Pinpoint the cell where the given text exists, returning its [x, y] midpoint coordinate. 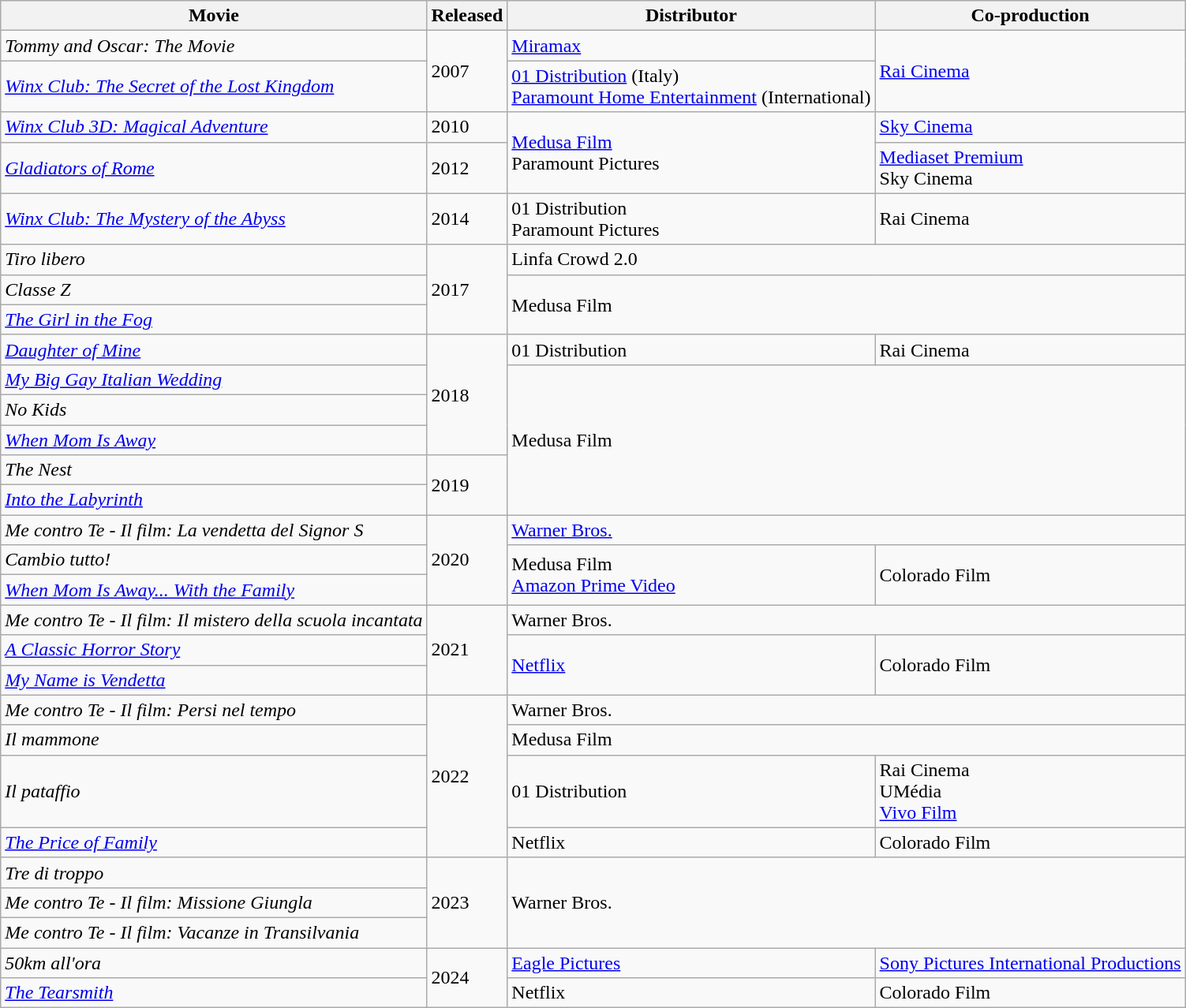
Into the Labyrinth [214, 500]
50km all'ora [214, 963]
Rai CinemaUMédiaVivo Film [1031, 791]
A Classic Horror Story [214, 650]
Movie [214, 16]
2023 [467, 902]
2007 [467, 71]
The Price of Family [214, 842]
When Mom Is Away [214, 439]
2010 [467, 127]
Il mammone [214, 740]
Me contro Te - Il film: La vendetta del Signor S [214, 530]
01 DistributionParamount Pictures [691, 219]
Classe Z [214, 289]
2017 [467, 289]
Sony Pictures International Productions [1031, 963]
Co-production [1031, 16]
The Nest [214, 470]
The Tearsmith [214, 993]
Me contro Te - Il film: Vacanze in Transilvania [214, 932]
Medusa FilmAmazon Prime Video [691, 575]
Il pataffio [214, 791]
Tre di troppo [214, 872]
Tiro libero [214, 259]
2012 [467, 167]
My Name is Vendetta [214, 680]
01 Distribution (Italy)Paramount Home Entertainment (International) [691, 87]
The Girl in the Fog [214, 319]
Me contro Te - Il film: Persi nel tempo [214, 710]
Cambio tutto! [214, 560]
Medusa FilmParamount Pictures [691, 153]
Me contro Te - Il film: Missione Giungla [214, 902]
2022 [467, 776]
Sky Cinema [1031, 127]
Me contro Te - Il film: Il mistero della scuola incantata [214, 620]
Eagle Pictures [691, 963]
2018 [467, 394]
Winx Club: The Mystery of the Abyss [214, 219]
Distributor [691, 16]
Linfa Crowd 2.0 [846, 259]
Miramax [691, 46]
Mediaset PremiumSky Cinema [1031, 167]
2019 [467, 485]
Daughter of Mine [214, 349]
Winx Club 3D: Magical Adventure [214, 127]
2024 [467, 978]
When Mom Is Away... With the Family [214, 590]
No Kids [214, 409]
2021 [467, 650]
Winx Club: The Secret of the Lost Kingdom [214, 87]
Tommy and Oscar: The Movie [214, 46]
My Big Gay Italian Wedding [214, 379]
2020 [467, 560]
Gladiators of Rome [214, 167]
Released [467, 16]
2014 [467, 219]
